Provide the (x, y) coordinate of the cell's center where the given text is located.  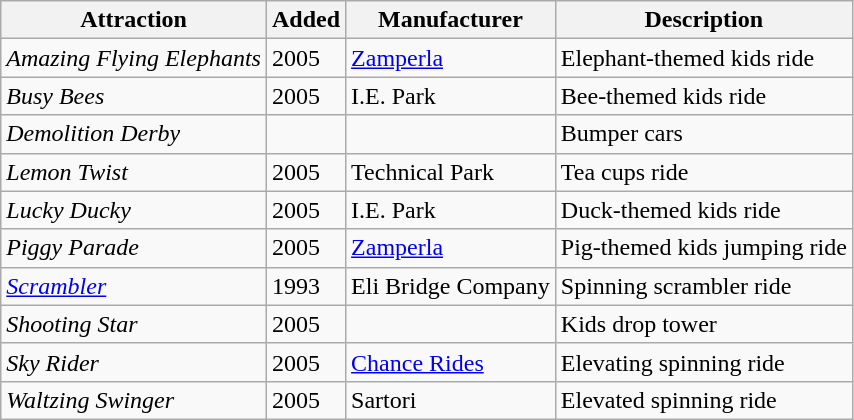
Kids drop tower (704, 324)
Spinning scrambler ride (704, 286)
Elevated spinning ride (704, 400)
Description (704, 20)
Manufacturer (451, 20)
Waltzing Swinger (134, 400)
Scrambler (134, 286)
Lucky Ducky (134, 210)
Busy Bees (134, 96)
Shooting Star (134, 324)
Bee-themed kids ride (704, 96)
Sartori (451, 400)
1993 (306, 286)
Tea cups ride (704, 172)
Chance Rides (451, 362)
Eli Bridge Company (451, 286)
Pig-themed kids jumping ride (704, 248)
Technical Park (451, 172)
Elevating spinning ride (704, 362)
Demolition Derby (134, 134)
Piggy Parade (134, 248)
Elephant-themed kids ride (704, 58)
Added (306, 20)
Bumper cars (704, 134)
Amazing Flying Elephants (134, 58)
Sky Rider (134, 362)
Lemon Twist (134, 172)
Duck-themed kids ride (704, 210)
Attraction (134, 20)
